Pinpoint the cell where the given text exists, returning its [X, Y] midpoint coordinate. 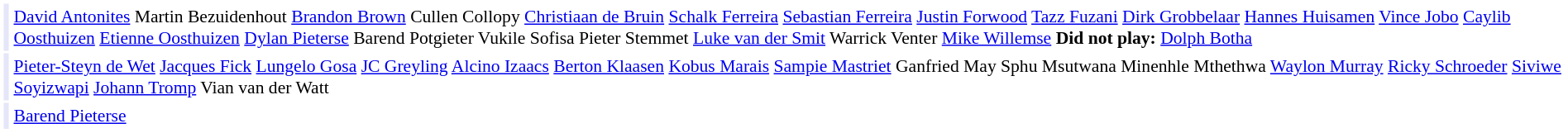
Barend Pieterse [788, 116]
